Capture the cell that displays the provided text and extract its [X, Y] central coordinate. 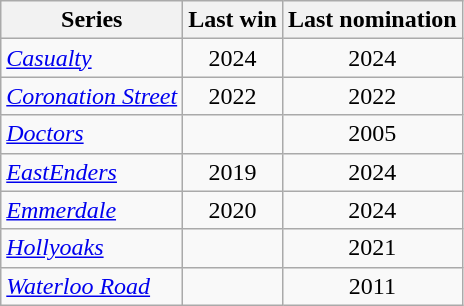
Waterloo Road [92, 286]
2019 [233, 172]
2005 [372, 134]
2011 [372, 286]
Series [92, 20]
EastEnders [92, 172]
Emmerdale [92, 210]
Last win [233, 20]
Doctors [92, 134]
2020 [233, 210]
2021 [372, 248]
Last nomination [372, 20]
Coronation Street [92, 96]
Hollyoaks [92, 248]
Casualty [92, 58]
